Pinpoint the cell where the given text exists, returning its (x, y) midpoint coordinate. 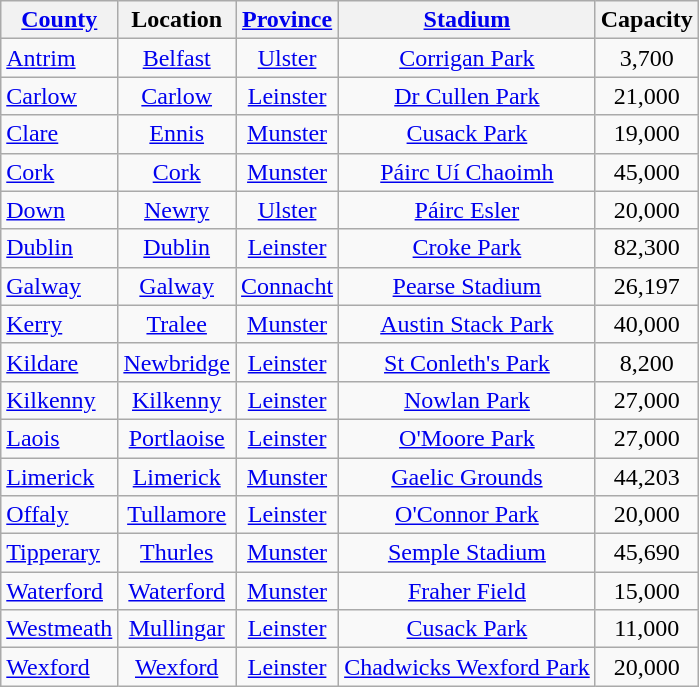
Dr Cullen Park (468, 96)
Pearse Stadium (468, 286)
11,000 (646, 629)
Corrigan Park (468, 58)
St Conleth's Park (468, 362)
Nowlan Park (468, 400)
Newry (177, 210)
Ennis (177, 134)
Antrim (60, 58)
26,197 (646, 286)
82,300 (646, 248)
8,200 (646, 362)
Austin Stack Park (468, 324)
Kerry (60, 324)
O'Connor Park (468, 515)
Páirc Uí Chaoimh (468, 172)
Newbridge (177, 362)
Tipperary (60, 553)
Laois (60, 438)
Chadwicks Wexford Park (468, 667)
Thurles (177, 553)
Location (177, 20)
44,203 (646, 477)
Croke Park (468, 248)
Connacht (288, 286)
Gaelic Grounds (468, 477)
Mullingar (177, 629)
County (60, 20)
21,000 (646, 96)
3,700 (646, 58)
Province (288, 20)
45,690 (646, 553)
15,000 (646, 591)
Offaly (60, 515)
Belfast (177, 58)
19,000 (646, 134)
Portlaoise (177, 438)
40,000 (646, 324)
45,000 (646, 172)
O'Moore Park (468, 438)
Clare (60, 134)
Stadium (468, 20)
Down (60, 210)
Kildare (60, 362)
Semple Stadium (468, 553)
Westmeath (60, 629)
Tralee (177, 324)
Fraher Field (468, 591)
Tullamore (177, 515)
Capacity (646, 20)
Páirc Esler (468, 210)
